Find where the given text appears and provide that cell's center as [x, y] coordinate. 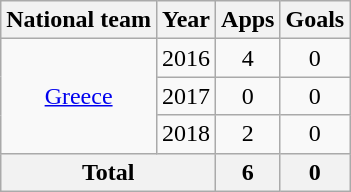
National team [79, 20]
Year [186, 20]
Goals [315, 20]
2018 [186, 134]
6 [248, 172]
2016 [186, 58]
2017 [186, 96]
Greece [79, 96]
Total [108, 172]
4 [248, 58]
Apps [248, 20]
2 [248, 134]
